From the cell containing the given text, extract its center point as [x, y] coordinate. 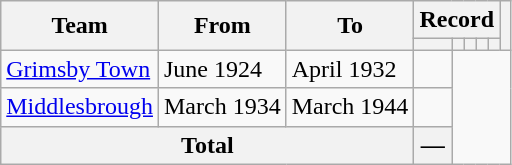
Total [208, 145]
To [350, 26]
— [433, 145]
March 1944 [350, 107]
March 1934 [222, 107]
June 1924 [222, 69]
From [222, 26]
Record [457, 20]
Middlesbrough [80, 107]
Team [80, 26]
April 1932 [350, 69]
Grimsby Town [80, 69]
